Output the (x, y) coordinate of the center of the cell containing the given text.  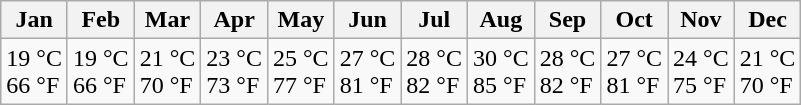
Jan (34, 20)
24 °C75 °F (702, 72)
Sep (568, 20)
Aug (502, 20)
Jun (368, 20)
Apr (234, 20)
Dec (768, 20)
May (300, 20)
Feb (100, 20)
Nov (702, 20)
23 °C73 °F (234, 72)
Oct (634, 20)
25 °C77 °F (300, 72)
Jul (434, 20)
30 °C85 °F (502, 72)
Mar (168, 20)
